For the text-containing cell, return its midpoint in (X, Y) coordinate format. 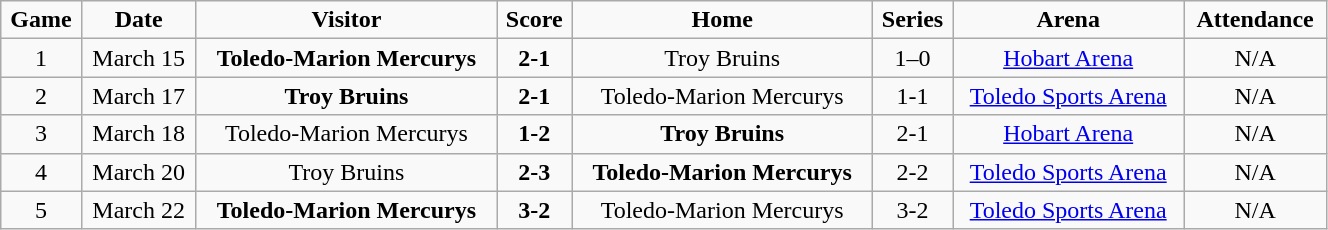
March 20 (138, 172)
1-1 (912, 96)
3 (41, 134)
March 18 (138, 134)
1–0 (912, 58)
4 (41, 172)
March 22 (138, 210)
Attendance (1256, 20)
2 (41, 96)
Home (722, 20)
March 17 (138, 96)
1 (41, 58)
Arena (1068, 20)
Date (138, 20)
Series (912, 20)
2-3 (534, 172)
Game (41, 20)
1-2 (534, 134)
Score (534, 20)
5 (41, 210)
2-2 (912, 172)
Visitor (346, 20)
March 15 (138, 58)
